Identify which cell holds the provided text, then report its (x, y) central coordinate. 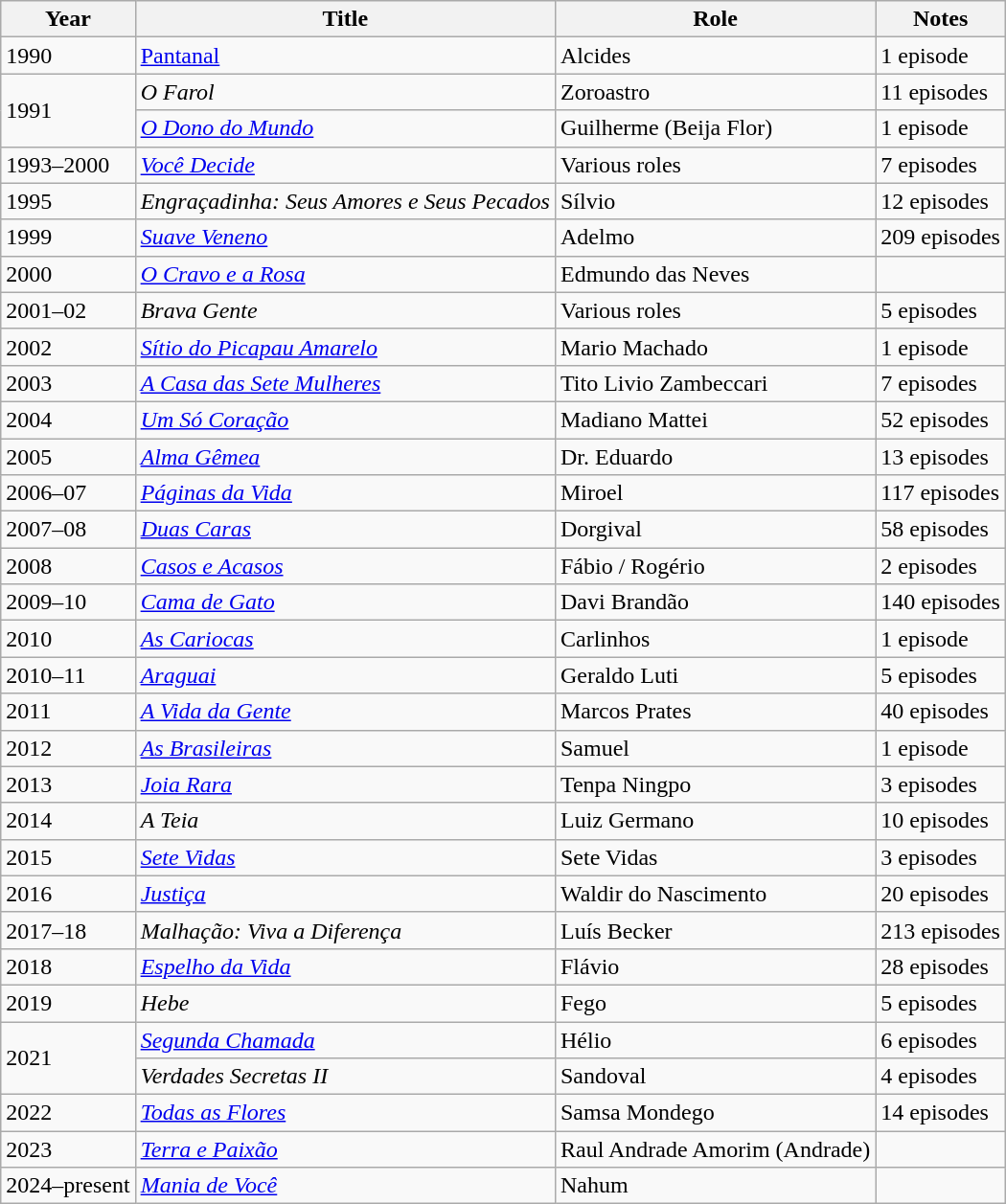
2018 (68, 966)
2002 (68, 347)
1993–2000 (68, 165)
Nahum (715, 1186)
Fábio / Rogério (715, 566)
2003 (68, 383)
213 episodes (941, 930)
Hélio (715, 1039)
2013 (68, 784)
11 episodes (941, 92)
Samsa Mondego (715, 1113)
52 episodes (941, 420)
Brava Gente (345, 310)
Pantanal (345, 56)
2011 (68, 712)
117 episodes (941, 493)
14 episodes (941, 1113)
2009–10 (68, 602)
Dorgival (715, 530)
Davi Brandão (715, 602)
Sítio do Picapau Amarelo (345, 347)
Fego (715, 1003)
Adelmo (715, 238)
Edmundo das Neves (715, 274)
Joia Rara (345, 784)
209 episodes (941, 238)
Páginas da Vida (345, 493)
Flávio (715, 966)
1999 (68, 238)
Araguai (345, 675)
Alma Gêmea (345, 457)
58 episodes (941, 530)
Luís Becker (715, 930)
As Brasileiras (345, 748)
2008 (68, 566)
1995 (68, 201)
2022 (68, 1113)
Sandoval (715, 1077)
Tito Livio Zambeccari (715, 383)
2021 (68, 1057)
Você Decide (345, 165)
12 episodes (941, 201)
2017–18 (68, 930)
Notes (941, 19)
1990 (68, 56)
O Farol (345, 92)
2014 (68, 821)
2024–present (68, 1186)
Miroel (715, 493)
Mania de Você (345, 1186)
28 episodes (941, 966)
As Cariocas (345, 639)
Luiz Germano (715, 821)
Engraçadinha: Seus Amores e Seus Pecados (345, 201)
Justiça (345, 894)
40 episodes (941, 712)
2007–08 (68, 530)
Hebe (345, 1003)
Espelho da Vida (345, 966)
Geraldo Luti (715, 675)
2010–11 (68, 675)
A Vida da Gente (345, 712)
Sílvio (715, 201)
10 episodes (941, 821)
A Teia (345, 821)
Title (345, 19)
Suave Veneno (345, 238)
2023 (68, 1149)
Tenpa Ningpo (715, 784)
Casos e Acasos (345, 566)
Madiano Mattei (715, 420)
Mario Machado (715, 347)
A Casa das Sete Mulheres (345, 383)
20 episodes (941, 894)
2016 (68, 894)
2012 (68, 748)
Year (68, 19)
2019 (68, 1003)
2010 (68, 639)
2005 (68, 457)
13 episodes (941, 457)
4 episodes (941, 1077)
Terra e Paixão (345, 1149)
Dr. Eduardo (715, 457)
O Dono do Mundo (345, 128)
Raul Andrade Amorim (Andrade) (715, 1149)
Zoroastro (715, 92)
1991 (68, 110)
Duas Caras (345, 530)
Malhação: Viva a Diferença (345, 930)
2001–02 (68, 310)
Marcos Prates (715, 712)
Guilherme (Beija Flor) (715, 128)
Alcides (715, 56)
2 episodes (941, 566)
Verdades Secretas II (345, 1077)
Carlinhos (715, 639)
Samuel (715, 748)
Segunda Chamada (345, 1039)
2006–07 (68, 493)
2015 (68, 857)
6 episodes (941, 1039)
140 episodes (941, 602)
O Cravo e a Rosa (345, 274)
2000 (68, 274)
Role (715, 19)
2004 (68, 420)
Um Só Coração (345, 420)
Waldir do Nascimento (715, 894)
Todas as Flores (345, 1113)
Cama de Gato (345, 602)
